Provide the [X, Y] coordinate of the cell's center where the given text is located.  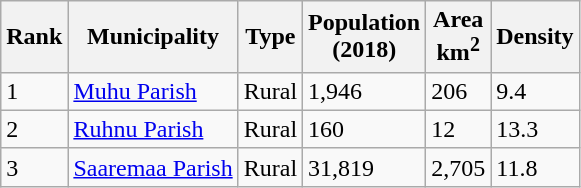
2 [34, 129]
Rank [34, 37]
13.3 [535, 129]
31,819 [364, 167]
Saaremaa Parish [153, 167]
206 [458, 91]
3 [34, 167]
9.4 [535, 91]
Areakm2 [458, 37]
2,705 [458, 167]
1,946 [364, 91]
Municipality [153, 37]
12 [458, 129]
Type [270, 37]
Density [535, 37]
11.8 [535, 167]
160 [364, 129]
Muhu Parish [153, 91]
Population(2018) [364, 37]
Ruhnu Parish [153, 129]
1 [34, 91]
